For the text-containing cell, return its midpoint in [x, y] coordinate format. 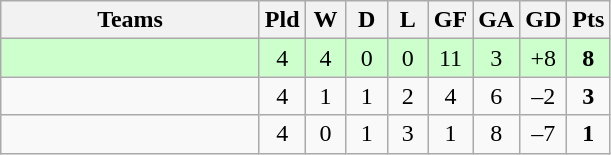
GA [496, 20]
L [408, 20]
11 [450, 58]
–7 [544, 134]
GF [450, 20]
6 [496, 96]
Pld [282, 20]
W [326, 20]
GD [544, 20]
Pts [588, 20]
+8 [544, 58]
2 [408, 96]
Teams [130, 20]
–2 [544, 96]
D [366, 20]
